Extract the (x, y) coordinate from the center of the cell holding the provided text.  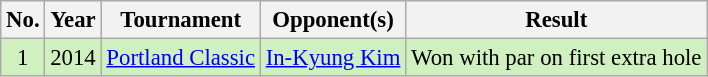
Portland Classic (180, 58)
Opponent(s) (332, 20)
No. (23, 20)
Tournament (180, 20)
Result (556, 20)
Year (73, 20)
1 (23, 58)
Won with par on first extra hole (556, 58)
2014 (73, 58)
In-Kyung Kim (332, 58)
